Determine the (X, Y) coordinate at the center of the cell enclosing the given text.  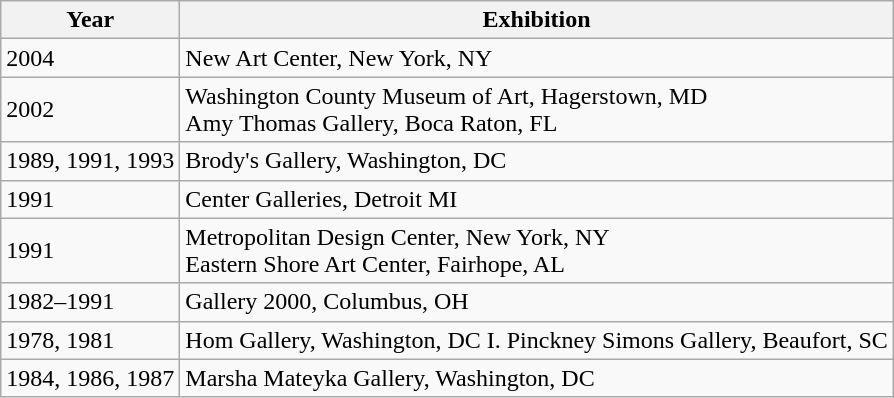
1978, 1981 (90, 340)
1984, 1986, 1987 (90, 378)
1989, 1991, 1993 (90, 161)
Brody's Gallery, Washington, DC (537, 161)
2002 (90, 110)
Gallery 2000, Columbus, OH (537, 302)
New Art Center, New York, NY (537, 58)
Marsha Mateyka Gallery, Washington, DC (537, 378)
Washington County Museum of Art, Hagerstown, MDAmy Thomas Gallery, Boca Raton, FL (537, 110)
2004 (90, 58)
Center Galleries, Detroit MI (537, 199)
Exhibition (537, 20)
Metropolitan Design Center, New York, NYEastern Shore Art Center, Fairhope, AL (537, 250)
1982–1991 (90, 302)
Hom Gallery, Washington, DC I. Pinckney Simons Gallery, Beaufort, SC (537, 340)
Year (90, 20)
